For the text-containing cell, return its midpoint in [X, Y] coordinate format. 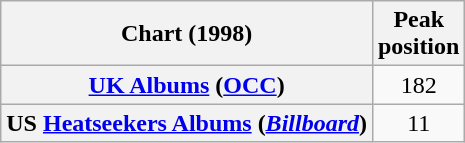
UK Albums (OCC) [187, 85]
US Heatseekers Albums (Billboard) [187, 123]
Peakposition [418, 34]
11 [418, 123]
Chart (1998) [187, 34]
182 [418, 85]
